Provide the [x, y] coordinate of the cell's center where the given text is located.  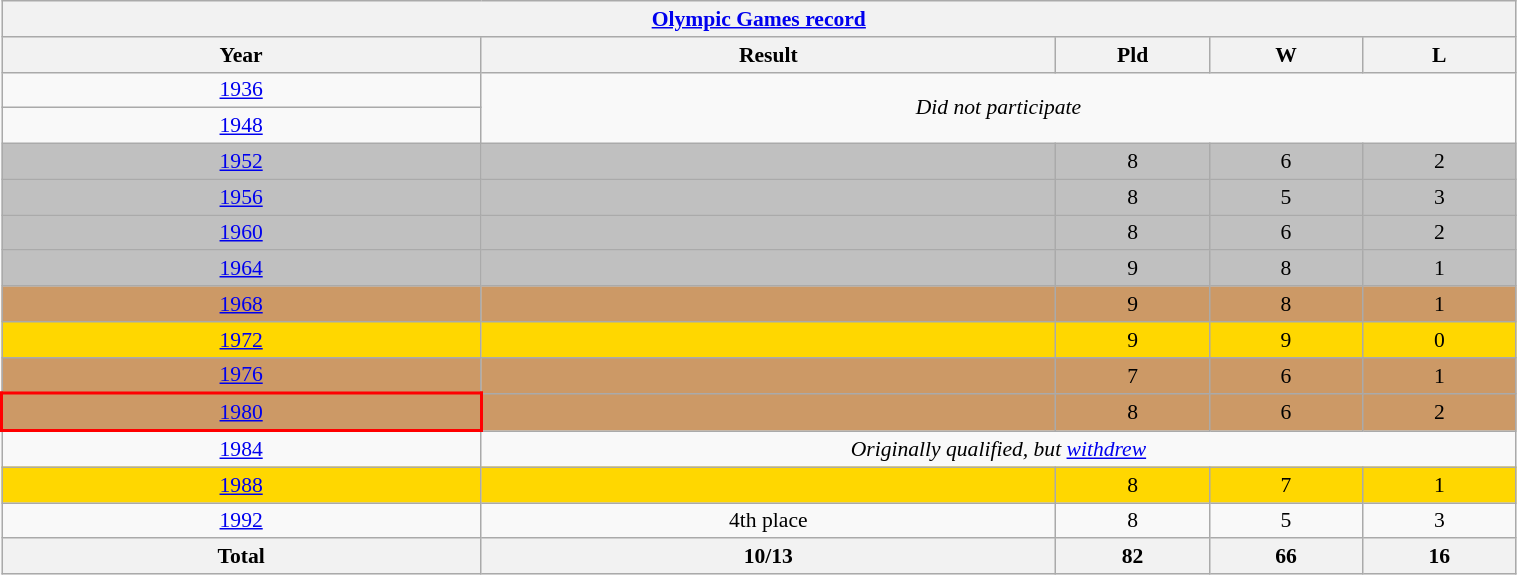
Originally qualified, but withdrew [998, 449]
1992 [242, 521]
10/13 [768, 557]
1976 [242, 375]
0 [1440, 340]
1980 [242, 412]
Result [768, 55]
1988 [242, 485]
66 [1286, 557]
4th place [768, 521]
Olympic Games record [760, 19]
Total [242, 557]
82 [1132, 557]
1936 [242, 90]
16 [1440, 557]
L [1440, 55]
1972 [242, 340]
1960 [242, 233]
1964 [242, 269]
1952 [242, 162]
Pld [1132, 55]
Year [242, 55]
1984 [242, 449]
W [1286, 55]
1968 [242, 304]
Did not participate [998, 108]
1948 [242, 126]
1956 [242, 197]
